Identify which cell holds the provided text, then report its (X, Y) central coordinate. 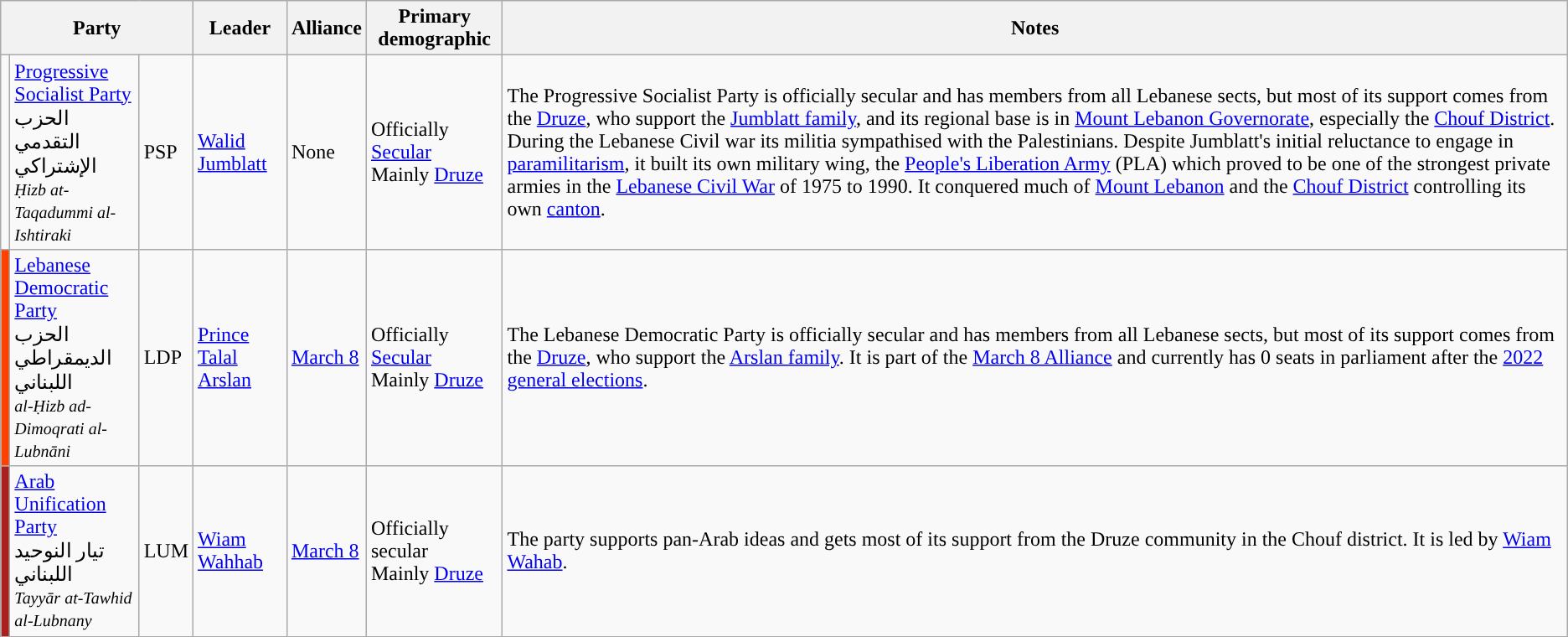
LUM (166, 552)
LDP (166, 357)
Alliance (327, 28)
Walid Jumblatt (240, 153)
Progressive Socialist Partyالحزب التقدمي الإشتراكيḤizb at-Taqadummi al-Ishtiraki (75, 153)
Notes (1035, 28)
Wiam Wahhab (240, 552)
Party (97, 28)
The party supports pan-Arab ideas and gets most of its support from the Druze community in the Chouf district. It is led by Wiam Wahab. (1035, 552)
Lebanese Democratic Partyالحزب الديمقراطي اللبنانيal-Ḥizb ad-Dimoqrati al-Lubnāni (75, 357)
Primary demographic (434, 28)
Officially secularMainly Druze (434, 552)
PSP (166, 153)
Leader (240, 28)
Arab Unification Partyتيار النوحيد اللبنانيTayyār at-Tawhid al-Lubnany (75, 552)
Prince Talal Arslan (240, 357)
None (327, 153)
